For the text-containing cell, return its midpoint in [x, y] coordinate format. 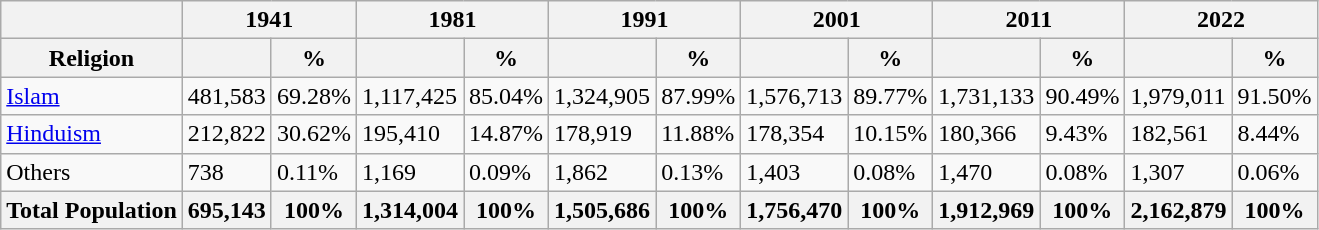
1,307 [1178, 172]
1,470 [986, 172]
69.28% [314, 96]
178,354 [794, 134]
1,403 [794, 172]
212,822 [226, 134]
87.99% [698, 96]
Religion [92, 58]
1,756,470 [794, 210]
1,979,011 [1178, 96]
0.11% [314, 172]
89.77% [890, 96]
30.62% [314, 134]
2011 [1029, 20]
178,919 [602, 134]
1,117,425 [410, 96]
10.15% [890, 134]
481,583 [226, 96]
Islam [92, 96]
195,410 [410, 134]
2022 [1221, 20]
738 [226, 172]
180,366 [986, 134]
90.49% [1082, 96]
Others [92, 172]
11.88% [698, 134]
1991 [645, 20]
91.50% [1274, 96]
182,561 [1178, 134]
1,505,686 [602, 210]
0.13% [698, 172]
Hinduism [92, 134]
14.87% [506, 134]
Total Population [92, 210]
9.43% [1082, 134]
1,324,905 [602, 96]
1981 [452, 20]
1,862 [602, 172]
8.44% [1274, 134]
1,731,133 [986, 96]
85.04% [506, 96]
2,162,879 [1178, 210]
695,143 [226, 210]
1,314,004 [410, 210]
2001 [837, 20]
0.06% [1274, 172]
1,912,969 [986, 210]
1941 [269, 20]
1,576,713 [794, 96]
0.09% [506, 172]
1,169 [410, 172]
